Scan for the cell matching the given text and deliver its (x, y) coordinate at center. 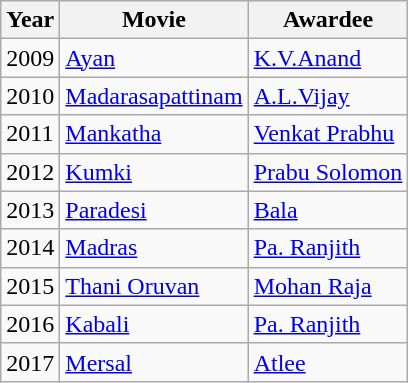
Prabu Solomon (328, 172)
2013 (30, 210)
Thani Oruvan (154, 286)
2014 (30, 248)
A.L.Vijay (328, 96)
2017 (30, 362)
Venkat Prabhu (328, 134)
K.V.Anand (328, 58)
Bala (328, 210)
Year (30, 20)
2011 (30, 134)
2010 (30, 96)
Mohan Raja (328, 286)
2016 (30, 324)
Awardee (328, 20)
2009 (30, 58)
2012 (30, 172)
Kabali (154, 324)
Madarasapattinam (154, 96)
Madras (154, 248)
2015 (30, 286)
Paradesi (154, 210)
Kumki (154, 172)
Ayan (154, 58)
Mersal (154, 362)
Atlee (328, 362)
Mankatha (154, 134)
Movie (154, 20)
